Find where the given text appears and provide that cell's center as (X, Y) coordinate. 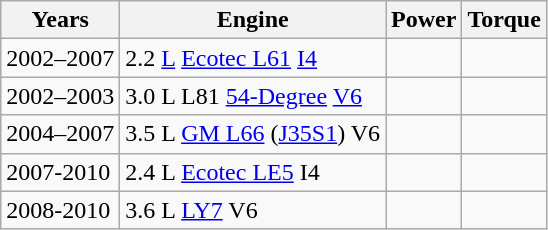
Power (424, 20)
2.4 L Ecotec LE5 I4 (253, 172)
2004–2007 (60, 134)
2002–2003 (60, 96)
2.2 L Ecotec L61 I4 (253, 58)
3.6 L LY7 V6 (253, 210)
Torque (504, 20)
Years (60, 20)
2008-2010 (60, 210)
3.5 L GM L66 (J35S1) V6 (253, 134)
Engine (253, 20)
2002–2007 (60, 58)
3.0 L L81 54-Degree V6 (253, 96)
2007-2010 (60, 172)
